Search for the cell housing the specified text and yield its [x, y] center coordinate. 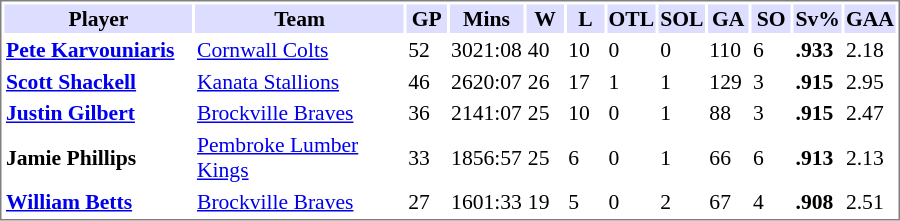
2.51 [870, 202]
1601:33 [487, 202]
Kanata Stallions [299, 82]
27 [427, 202]
2.95 [870, 82]
Cornwall Colts [299, 50]
Justin Gilbert [98, 113]
.933 [818, 50]
GAA [870, 18]
L [586, 18]
67 [728, 202]
.908 [818, 202]
52 [427, 50]
Sv% [818, 18]
Scott Shackell [98, 82]
46 [427, 82]
Team [299, 18]
19 [544, 202]
129 [728, 82]
GP [427, 18]
SO [771, 18]
26 [544, 82]
2 [682, 202]
2.13 [870, 157]
2.18 [870, 50]
33 [427, 157]
2.47 [870, 113]
4 [771, 202]
SOL [682, 18]
66 [728, 157]
GA [728, 18]
W [544, 18]
2620:07 [487, 82]
Mins [487, 18]
5 [586, 202]
110 [728, 50]
1856:57 [487, 157]
40 [544, 50]
Jamie Phillips [98, 157]
2141:07 [487, 113]
17 [586, 82]
3021:08 [487, 50]
Pete Karvouniaris [98, 50]
88 [728, 113]
William Betts [98, 202]
Pembroke Lumber Kings [299, 157]
Player [98, 18]
.913 [818, 157]
36 [427, 113]
OTL [632, 18]
